Return the [x, y] coordinate for the center point of the cell that contains the specified text.  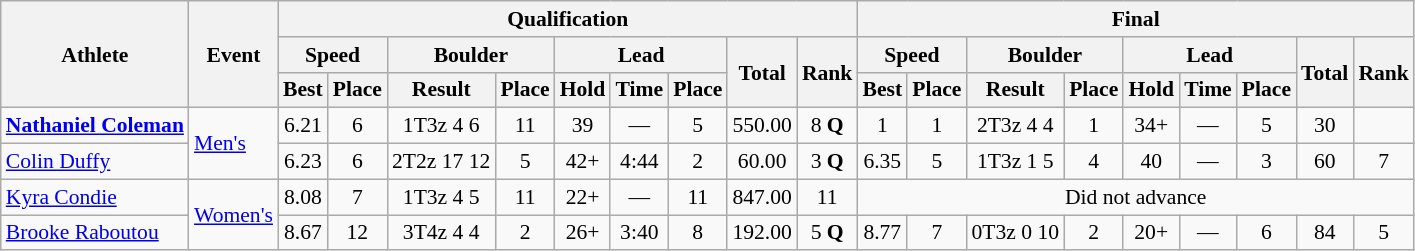
Kyra Condie [95, 197]
2T2z 17 12 [441, 162]
Event [234, 54]
84 [1324, 233]
Colin Duffy [95, 162]
Final [1135, 19]
1T3z 4 6 [441, 126]
1T3z 4 5 [441, 197]
8.08 [303, 197]
192.00 [762, 233]
22+ [583, 197]
34+ [1151, 126]
Brooke Raboutou [95, 233]
Athlete [95, 54]
5 Q [828, 233]
8 [698, 233]
Men's [234, 144]
550.00 [762, 126]
8.77 [882, 233]
4 [1094, 162]
6.23 [303, 162]
2T3z 4 4 [1015, 126]
3T4z 4 4 [441, 233]
40 [1151, 162]
4:44 [639, 162]
Nathaniel Coleman [95, 126]
26+ [583, 233]
30 [1324, 126]
20+ [1151, 233]
Qualification [568, 19]
3:40 [639, 233]
12 [358, 233]
39 [583, 126]
3 [1266, 162]
Did not advance [1135, 197]
6.21 [303, 126]
60 [1324, 162]
8 Q [828, 126]
0T3z 0 10 [1015, 233]
1T3z 1 5 [1015, 162]
3 Q [828, 162]
60.00 [762, 162]
Women's [234, 214]
6.35 [882, 162]
847.00 [762, 197]
8.67 [303, 233]
42+ [583, 162]
